Output the (x, y) coordinate of the center of the cell containing the given text.  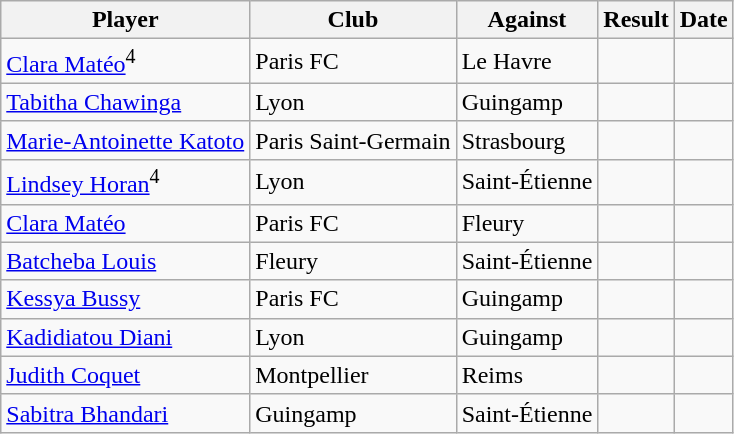
Clara Matéo4 (126, 62)
Le Havre (527, 62)
Result (636, 20)
Club (353, 20)
Kessya Bussy (126, 299)
Reims (527, 375)
Against (527, 20)
Date (704, 20)
Marie-Antoinette Katoto (126, 140)
Paris Saint-Germain (353, 140)
Player (126, 20)
Batcheba Louis (126, 261)
Judith Coquet (126, 375)
Strasbourg (527, 140)
Montpellier (353, 375)
Clara Matéo (126, 223)
Tabitha Chawinga (126, 102)
Kadidiatou Diani (126, 337)
Lindsey Horan4 (126, 182)
Sabitra Bhandari (126, 413)
